Find where the given text appears and provide that cell's center as [x, y] coordinate. 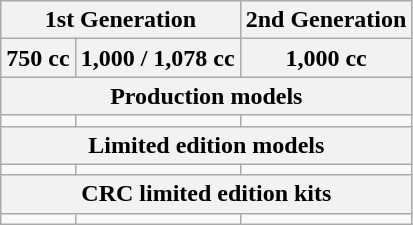
Production models [206, 96]
2nd Generation [326, 20]
1,000 cc [326, 58]
Limited edition models [206, 145]
1,000 / 1,078 cc [158, 58]
750 cc [38, 58]
CRC limited edition kits [206, 194]
1st Generation [120, 20]
